Return (x, y) of the center of cell containing provided text 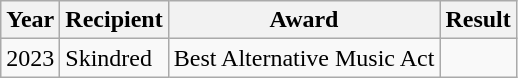
Award (304, 20)
Best Alternative Music Act (304, 58)
Year (30, 20)
Result (478, 20)
2023 (30, 58)
Recipient (114, 20)
Skindred (114, 58)
